Determine the (X, Y) coordinate at the center of the cell enclosing the given text.  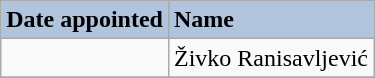
Name (270, 20)
Živko Ranisavljević (270, 58)
Date appointed (85, 20)
